Return the [x, y] coordinate for the center point of the cell that contains the specified text.  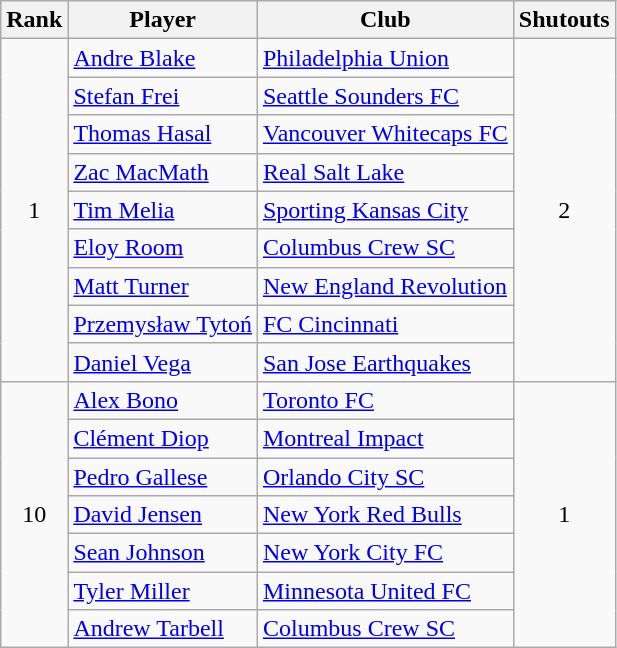
Orlando City SC [385, 477]
Vancouver Whitecaps FC [385, 134]
Philadelphia Union [385, 58]
Rank [34, 20]
FC Cincinnati [385, 324]
Stefan Frei [163, 96]
David Jensen [163, 515]
Seattle Sounders FC [385, 96]
Tim Melia [163, 210]
2 [564, 210]
Clément Diop [163, 438]
Daniel Vega [163, 362]
Minnesota United FC [385, 591]
Sean Johnson [163, 553]
Pedro Gallese [163, 477]
Tyler Miller [163, 591]
Eloy Room [163, 248]
Andrew Tarbell [163, 629]
Shutouts [564, 20]
San Jose Earthquakes [385, 362]
New York City FC [385, 553]
Andre Blake [163, 58]
Club [385, 20]
Montreal Impact [385, 438]
10 [34, 514]
Player [163, 20]
Alex Bono [163, 400]
Zac MacMath [163, 172]
Toronto FC [385, 400]
New England Revolution [385, 286]
Przemysław Tytoń [163, 324]
Matt Turner [163, 286]
Thomas Hasal [163, 134]
New York Red Bulls [385, 515]
Sporting Kansas City [385, 210]
Real Salt Lake [385, 172]
